Locate the cell with the specified text and output its [x, y] center coordinate. 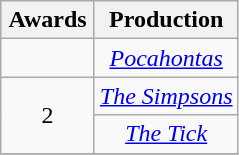
Production [166, 20]
Pocahontas [166, 58]
Awards [48, 20]
2 [48, 115]
The Simpsons [166, 96]
The Tick [166, 134]
